Search for the cell housing the specified text and yield its (X, Y) center coordinate. 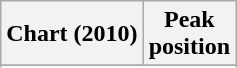
Peakposition (189, 34)
Chart (2010) (72, 34)
